Capture the cell that displays the provided text and extract its [X, Y] central coordinate. 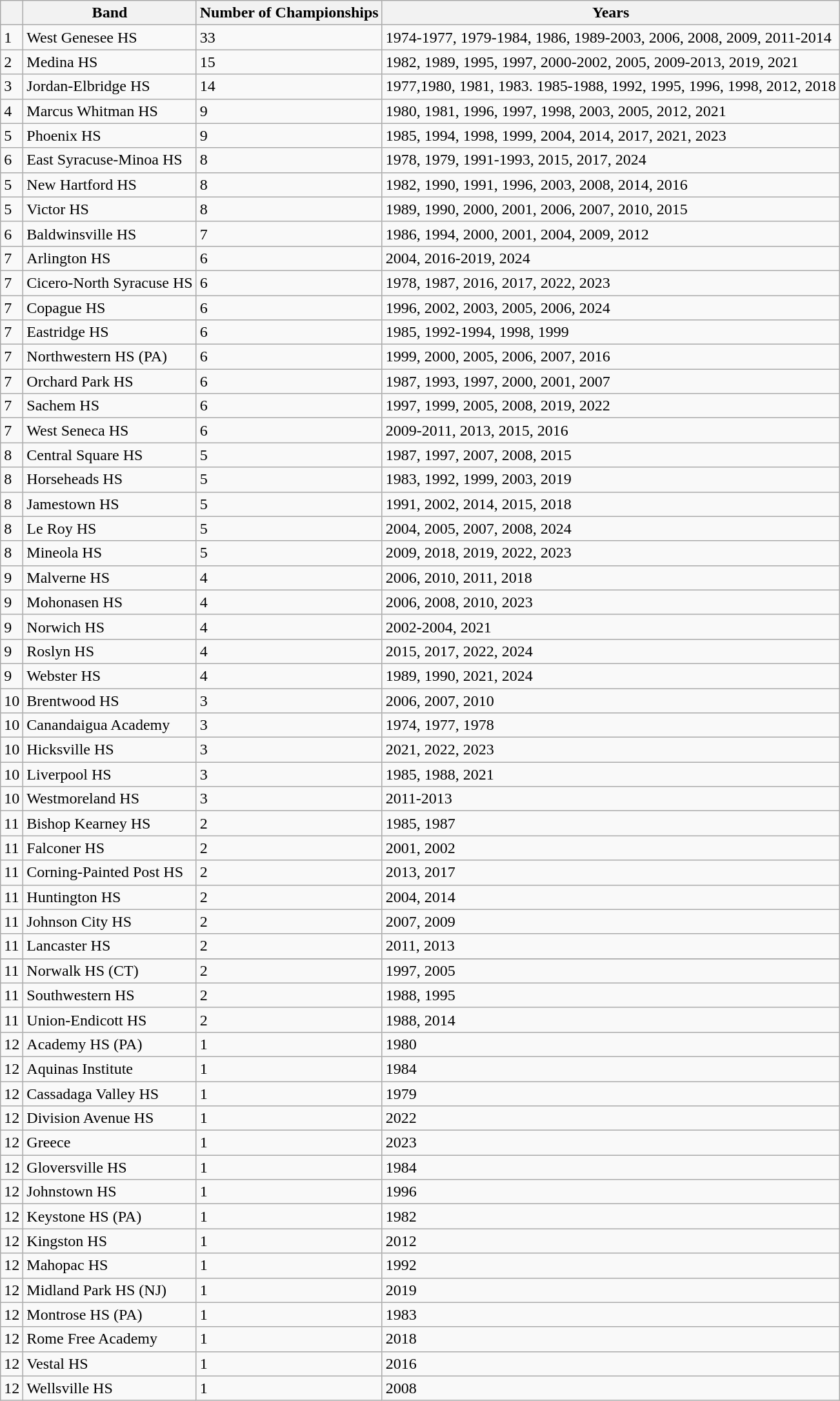
1983, 1992, 1999, 2003, 2019 [610, 479]
1997, 1999, 2005, 2008, 2019, 2022 [610, 406]
1977,1980, 1981, 1983. 1985-1988, 1992, 1995, 1996, 1998, 2012, 2018 [610, 86]
2021, 2022, 2023 [610, 750]
Division Avenue HS [110, 1118]
New Hartford HS [110, 185]
Rome Free Academy [110, 1339]
Orchard Park HS [110, 381]
Copague HS [110, 308]
1985, 1987 [610, 823]
1985, 1994, 1998, 1999, 2004, 2014, 2017, 2021, 2023 [610, 136]
Union-Endicott HS [110, 1020]
1988, 1995 [610, 995]
2006, 2007, 2010 [610, 700]
1996 [610, 1192]
1988, 2014 [610, 1020]
1980 [610, 1044]
1978, 1987, 2016, 2017, 2022, 2023 [610, 283]
1982, 1989, 1995, 1997, 2000-2002, 2005, 2009-2013, 2019, 2021 [610, 62]
Eastridge HS [110, 332]
1986, 1994, 2000, 2001, 2004, 2009, 2012 [610, 234]
2001, 2002 [610, 848]
Johnstown HS [110, 1192]
2011-2013 [610, 799]
Academy HS (PA) [110, 1044]
Falconer HS [110, 848]
Brentwood HS [110, 700]
Johnson City HS [110, 922]
1983 [610, 1315]
1980, 1981, 1996, 1997, 1998, 2003, 2005, 2012, 2021 [610, 111]
2004, 2005, 2007, 2008, 2024 [610, 529]
West Seneca HS [110, 430]
Aquinas Institute [110, 1069]
33 [289, 37]
Marcus Whitman HS [110, 111]
1987, 1993, 1997, 2000, 2001, 2007 [610, 381]
Greece [110, 1143]
Huntington HS [110, 897]
2004, 2014 [610, 897]
Jamestown HS [110, 504]
1997, 2005 [610, 971]
Central Square HS [110, 455]
East Syracuse-Minoa HS [110, 160]
Arlington HS [110, 258]
Mohonasen HS [110, 602]
2012 [610, 1241]
1999, 2000, 2005, 2006, 2007, 2016 [610, 357]
14 [289, 86]
1991, 2002, 2014, 2015, 2018 [610, 504]
2023 [610, 1143]
1985, 1992-1994, 1998, 1999 [610, 332]
Victor HS [110, 209]
2013, 2017 [610, 872]
Norwalk HS (CT) [110, 971]
Sachem HS [110, 406]
1974, 1977, 1978 [610, 725]
Wellsville HS [110, 1388]
1989, 1990, 2021, 2024 [610, 676]
Keystone HS (PA) [110, 1216]
2009-2011, 2013, 2015, 2016 [610, 430]
1992 [610, 1265]
Le Roy HS [110, 529]
Midland Park HS (NJ) [110, 1290]
Montrose HS (PA) [110, 1315]
2022 [610, 1118]
Corning-Painted Post HS [110, 872]
15 [289, 62]
Norwich HS [110, 627]
1987, 1997, 2007, 2008, 2015 [610, 455]
2006, 2010, 2011, 2018 [610, 578]
Cicero-North Syracuse HS [110, 283]
1982, 1990, 1991, 1996, 2003, 2008, 2014, 2016 [610, 185]
Band [110, 13]
Southwestern HS [110, 995]
Horseheads HS [110, 479]
2009, 2018, 2019, 2022, 2023 [610, 553]
Malverne HS [110, 578]
2016 [610, 1364]
2019 [610, 1290]
Kingston HS [110, 1241]
1974-1977, 1979-1984, 1986, 1989-2003, 2006, 2008, 2009, 2011-2014 [610, 37]
Vestal HS [110, 1364]
1982 [610, 1216]
Northwestern HS (PA) [110, 357]
2015, 2017, 2022, 2024 [610, 651]
Lancaster HS [110, 946]
Mineola HS [110, 553]
1996, 2002, 2003, 2005, 2006, 2024 [610, 308]
Webster HS [110, 676]
2004, 2016-2019, 2024 [610, 258]
Cassadaga Valley HS [110, 1094]
Medina HS [110, 62]
2008 [610, 1388]
2018 [610, 1339]
2007, 2009 [610, 922]
Number of Championships [289, 13]
Mahopac HS [110, 1265]
Westmoreland HS [110, 799]
Jordan-Elbridge HS [110, 86]
Bishop Kearney HS [110, 823]
Roslyn HS [110, 651]
Gloversville HS [110, 1167]
Years [610, 13]
Hicksville HS [110, 750]
1979 [610, 1094]
Canandaigua Academy [110, 725]
West Genesee HS [110, 37]
1989, 1990, 2000, 2001, 2006, 2007, 2010, 2015 [610, 209]
1978, 1979, 1991-1993, 2015, 2017, 2024 [610, 160]
2011, 2013 [610, 946]
Phoenix HS [110, 136]
2006, 2008, 2010, 2023 [610, 602]
2002-2004, 2021 [610, 627]
Baldwinsville HS [110, 234]
Liverpool HS [110, 774]
1985, 1988, 2021 [610, 774]
